Capture the cell that displays the provided text and extract its [X, Y] central coordinate. 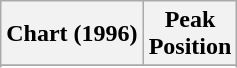
Chart (1996) [72, 34]
PeakPosition [190, 34]
